Extract the (x, y) coordinate from the center of the cell holding the provided text.  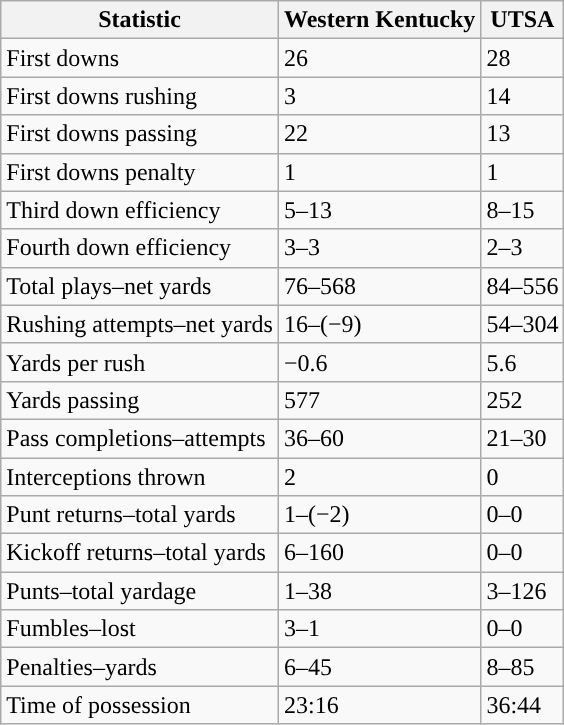
1–(−2) (379, 515)
8–15 (522, 210)
21–30 (522, 438)
84–556 (522, 286)
16–(−9) (379, 324)
23:16 (379, 705)
6–45 (379, 667)
First downs (140, 58)
76–568 (379, 286)
36:44 (522, 705)
22 (379, 134)
14 (522, 96)
1–38 (379, 591)
252 (522, 400)
Kickoff returns–total yards (140, 553)
Rushing attempts–net yards (140, 324)
3–3 (379, 248)
Pass completions–attempts (140, 438)
8–85 (522, 667)
Yards passing (140, 400)
UTSA (522, 20)
Statistic (140, 20)
54–304 (522, 324)
26 (379, 58)
Western Kentucky (379, 20)
Total plays–net yards (140, 286)
Punt returns–total yards (140, 515)
−0.6 (379, 362)
0 (522, 477)
Yards per rush (140, 362)
Punts–total yardage (140, 591)
36–60 (379, 438)
5–13 (379, 210)
3–1 (379, 629)
3 (379, 96)
5.6 (522, 362)
2–3 (522, 248)
13 (522, 134)
Interceptions thrown (140, 477)
28 (522, 58)
2 (379, 477)
Time of possession (140, 705)
577 (379, 400)
6–160 (379, 553)
Fourth down efficiency (140, 248)
Penalties–yards (140, 667)
First downs passing (140, 134)
Fumbles–lost (140, 629)
First downs penalty (140, 172)
First downs rushing (140, 96)
Third down efficiency (140, 210)
3–126 (522, 591)
